Output the [x, y] coordinate of the center of the cell containing the given text.  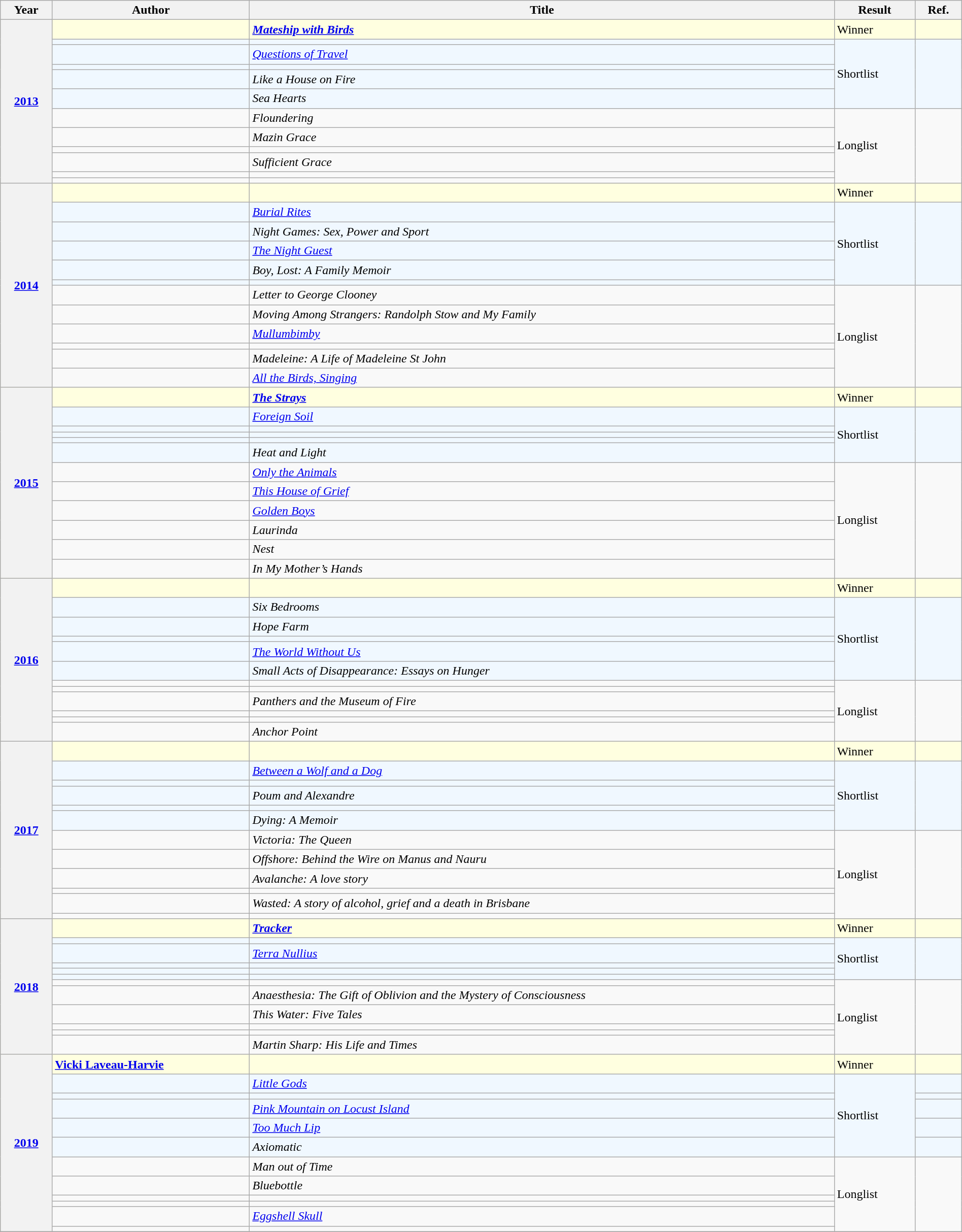
Vicki Laveau-Harvie [151, 1064]
2018 [26, 987]
This Water: Five Tales [542, 1014]
Sufficient Grace [542, 162]
Small Acts of Disappearance: Essays on Hunger [542, 671]
2019 [26, 1143]
Hope Farm [542, 626]
Title [542, 10]
Mateship with Birds [542, 29]
Only the Animals [542, 472]
Wasted: A story of alcohol, grief and a death in Brisbane [542, 903]
2013 [26, 102]
Terra Nullius [542, 953]
Between a Wolf and a Dog [542, 771]
Like a House on Fire [542, 79]
2015 [26, 483]
In My Mother’s Hands [542, 569]
Poum and Alexandre [542, 795]
Floundering [542, 118]
Little Gods [542, 1083]
Moving Among Strangers: Randolph Stow and My Family [542, 314]
Burial Rites [542, 212]
The Strays [542, 397]
Victoria: The Queen [542, 840]
Offshore: Behind the Wire on Manus and Nauru [542, 859]
2017 [26, 830]
Dying: A Memoir [542, 820]
Axiomatic [542, 1147]
Bluebottle [542, 1186]
Eggshell Skull [542, 1216]
Ref. [939, 10]
Six Bedrooms [542, 607]
Panthers and the Museum of Fire [542, 702]
Pink Mountain on Locust Island [542, 1108]
Man out of Time [542, 1167]
Night Games: Sex, Power and Sport [542, 231]
Laurinda [542, 530]
Tracker [542, 928]
The Night Guest [542, 251]
Too Much Lip [542, 1128]
Mazin Grace [542, 137]
Result [875, 10]
Avalanche: A love story [542, 878]
Letter to George Clooney [542, 295]
This House of Grief [542, 491]
Heat and Light [542, 453]
Sea Hearts [542, 98]
Foreign Soil [542, 416]
All the Birds, Singing [542, 378]
Author [151, 10]
Anchor Point [542, 732]
Mullumbimby [542, 334]
Nest [542, 549]
2016 [26, 660]
2014 [26, 285]
Year [26, 10]
Madeleine: A Life of Madeleine St John [542, 358]
The World Without Us [542, 651]
Martin Sharp: His Life and Times [542, 1045]
Golden Boys [542, 511]
Boy, Lost: A Family Memoir [542, 270]
Questions of Travel [542, 54]
Anaesthesia: The Gift of Oblivion and the Mystery of Consciousness [542, 995]
